From the cell containing the given text, extract its center point as (X, Y) coordinate. 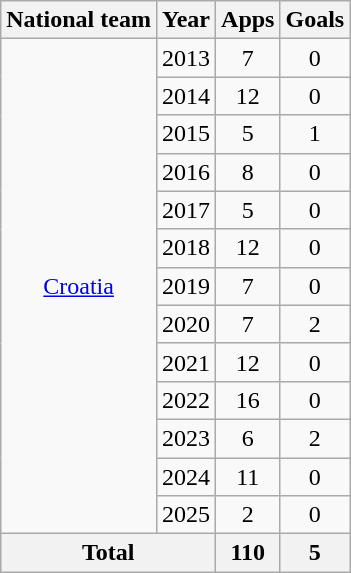
1 (315, 134)
2023 (186, 438)
Total (108, 553)
Apps (248, 20)
6 (248, 438)
2024 (186, 477)
110 (248, 553)
2020 (186, 324)
8 (248, 172)
2022 (186, 400)
2016 (186, 172)
2019 (186, 286)
16 (248, 400)
Year (186, 20)
Croatia (79, 286)
2025 (186, 515)
National team (79, 20)
2014 (186, 96)
2015 (186, 134)
2018 (186, 248)
Goals (315, 20)
2013 (186, 58)
2017 (186, 210)
11 (248, 477)
2021 (186, 362)
